Scan for the cell matching the given text and deliver its (X, Y) coordinate at center. 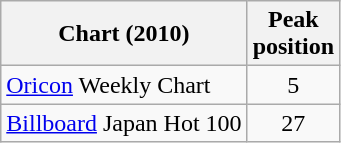
Oricon Weekly Chart (124, 85)
Billboard Japan Hot 100 (124, 123)
Chart (2010) (124, 34)
27 (293, 123)
5 (293, 85)
Peakposition (293, 34)
